Determine the [X, Y] coordinate at the center of the cell enclosing the given text.  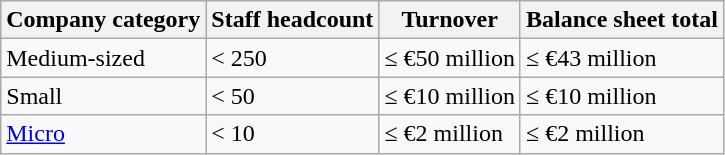
< 250 [292, 58]
≤ €50 million [450, 58]
Medium-sized [104, 58]
Company category [104, 20]
Balance sheet total [622, 20]
< 10 [292, 134]
Staff headcount [292, 20]
Small [104, 96]
Turnover [450, 20]
Micro [104, 134]
≤ €43 million [622, 58]
< 50 [292, 96]
